For the text-containing cell, return its midpoint in [X, Y] coordinate format. 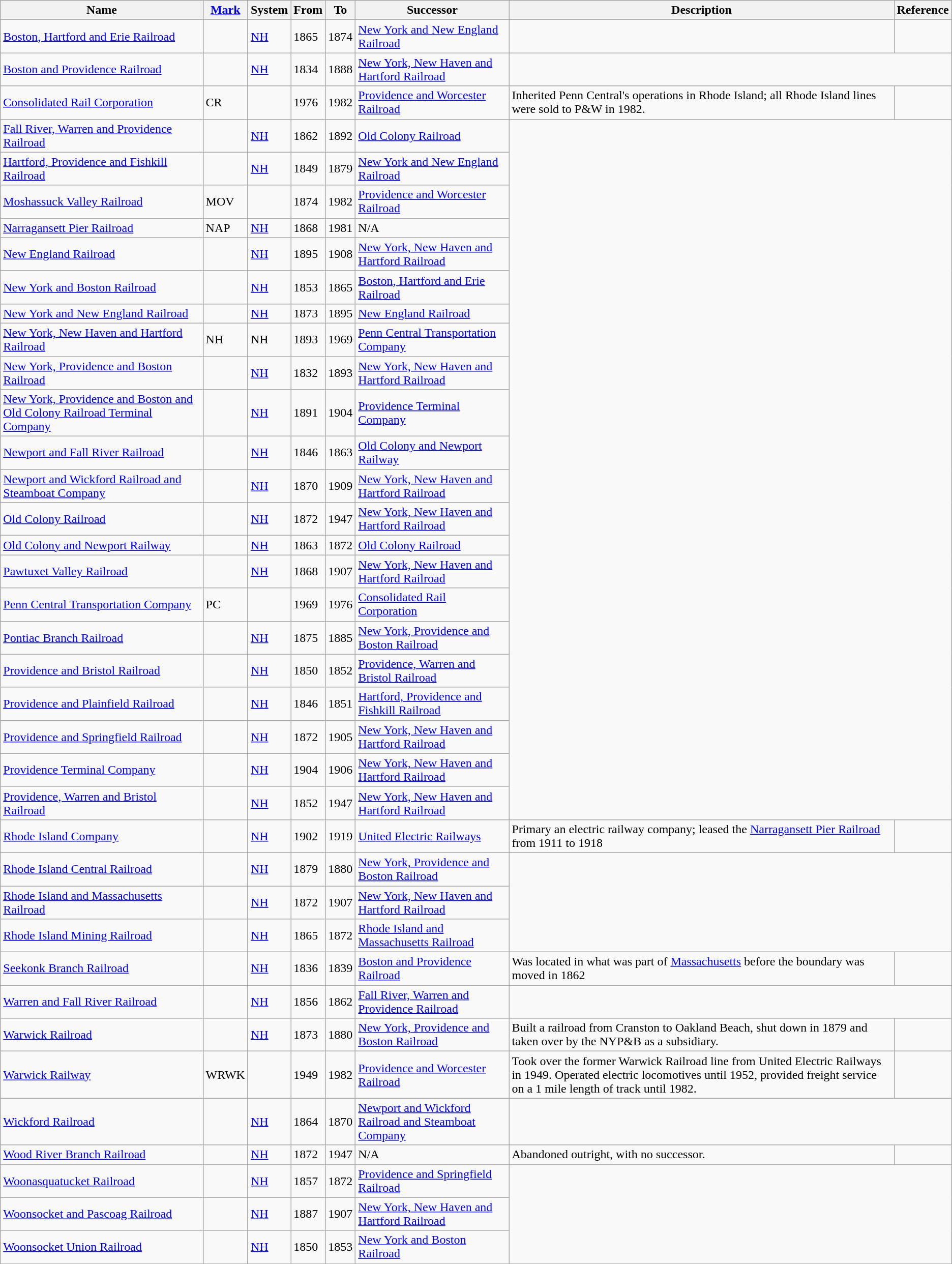
Woonsocket and Pascoag Railroad [102, 1214]
1851 [341, 704]
1834 [308, 69]
1836 [308, 968]
PC [225, 604]
Warren and Fall River Railroad [102, 1002]
Rhode Island Company [102, 836]
CR [225, 103]
Newport and Fall River Railroad [102, 453]
Wood River Branch Railroad [102, 1155]
System [269, 10]
1981 [341, 228]
WRWK [225, 1075]
1857 [308, 1181]
Primary an electric railway company; leased the Narragansett Pier Railroad from 1911 to 1918 [702, 836]
Providence and Plainfield Railroad [102, 704]
1864 [308, 1122]
United Electric Railways [432, 836]
NAP [225, 228]
1905 [341, 737]
Moshassuck Valley Railroad [102, 201]
Name [102, 10]
Built a railroad from Cranston to Oakland Beach, shut down in 1879 and taken over by the NYP&B as a subsidiary. [702, 1035]
1832 [308, 372]
Warwick Railroad [102, 1035]
1902 [308, 836]
Woonasquatucket Railroad [102, 1181]
Providence and Bristol Railroad [102, 670]
1906 [341, 770]
1888 [341, 69]
Successor [432, 10]
Inherited Penn Central's operations in Rhode Island; all Rhode Island lines were sold to P&W in 1982. [702, 103]
1849 [308, 169]
1919 [341, 836]
1887 [308, 1214]
Narragansett Pier Railroad [102, 228]
Seekonk Branch Railroad [102, 968]
1892 [341, 135]
Rhode Island Mining Railroad [102, 936]
Pawtuxet Valley Railroad [102, 572]
New York, Providence and Boston and Old Colony Railroad Terminal Company [102, 413]
1891 [308, 413]
Was located in what was part of Massachusetts before the boundary was moved in 1862 [702, 968]
To [341, 10]
Reference [923, 10]
Pontiac Branch Railroad [102, 638]
1856 [308, 1002]
1885 [341, 638]
Description [702, 10]
1909 [341, 486]
Abandoned outright, with no successor. [702, 1155]
Rhode Island Central Railroad [102, 869]
From [308, 10]
Mark [225, 10]
Wickford Railroad [102, 1122]
Woonsocket Union Railroad [102, 1247]
1875 [308, 638]
1908 [341, 254]
1839 [341, 968]
Warwick Railway [102, 1075]
1949 [308, 1075]
MOV [225, 201]
